Identify which cell holds the provided text, then report its (x, y) central coordinate. 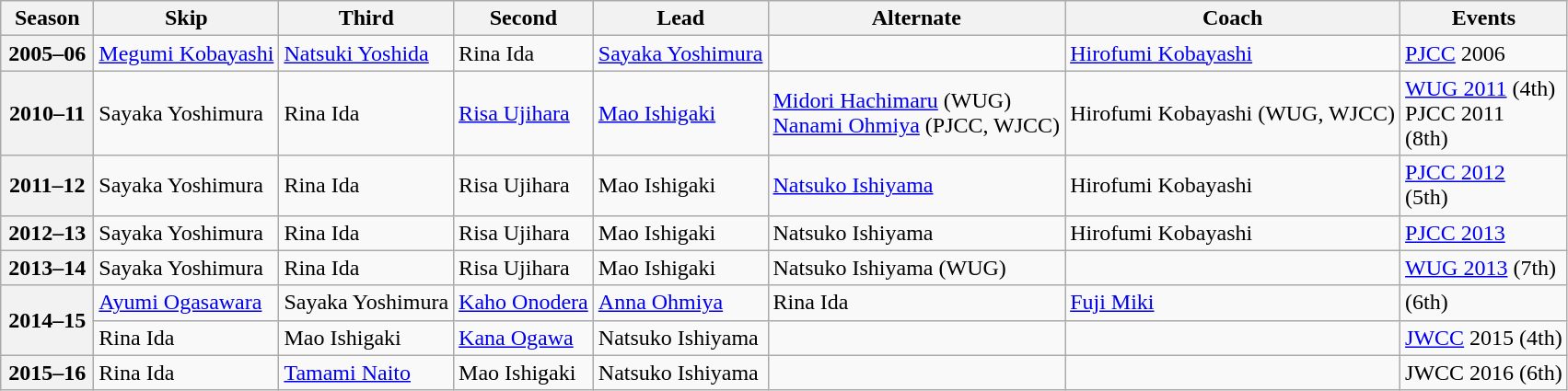
Natsuki Yoshida (366, 53)
Lead (680, 18)
2014–15 (48, 320)
Fuji Miki (1233, 303)
(6th) (1484, 303)
Second (524, 18)
Tamami Naito (366, 373)
WUG 2013 (7th) (1484, 268)
2013–14 (48, 268)
PJCC 2006 (1484, 53)
JWCC 2016 (6th) (1484, 373)
Third (366, 18)
Natsuko Ishiyama (WUG) (917, 268)
Kaho Onodera (524, 303)
Midori Hachimaru (WUG)Nanami Ohmiya (PJCC, WJCC) (917, 113)
Megumi Kobayashi (186, 53)
Season (48, 18)
2011–12 (48, 186)
Alternate (917, 18)
WUG 2011 (4th)PJCC 2011 (8th) (1484, 113)
Hirofumi Kobayashi (WUG, WJCC) (1233, 113)
PJCC 2012 (5th) (1484, 186)
Ayumi Ogasawara (186, 303)
2010–11 (48, 113)
Coach (1233, 18)
Anna Ohmiya (680, 303)
2012–13 (48, 233)
Skip (186, 18)
JWCC 2015 (4th) (1484, 338)
Events (1484, 18)
Kana Ogawa (524, 338)
2015–16 (48, 373)
2005–06 (48, 53)
PJCC 2013 (1484, 233)
